Search for the cell housing the specified text and yield its [X, Y] center coordinate. 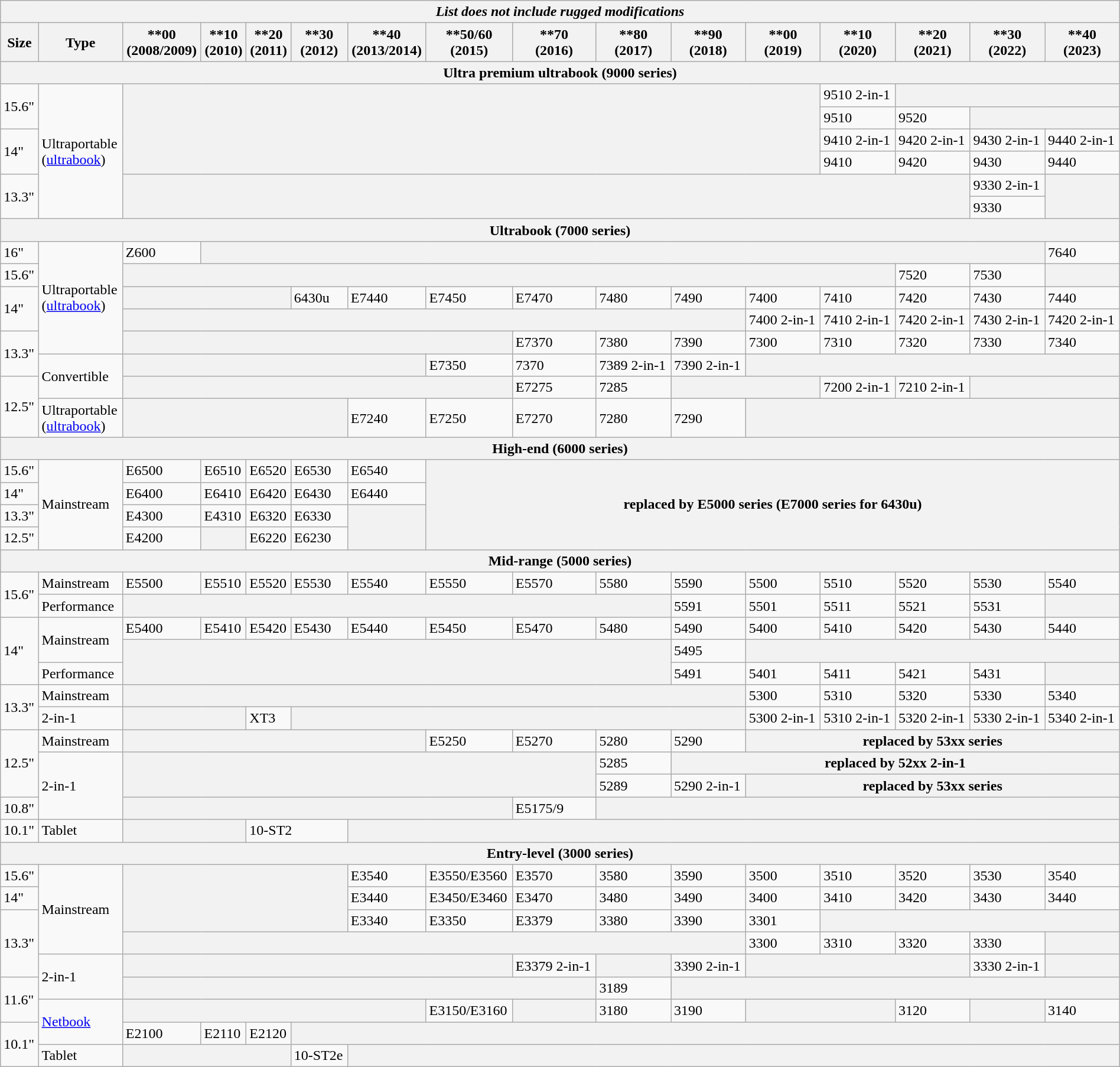
3380 [633, 920]
5495 [709, 650]
E7240 [386, 418]
9440 2-in-1 [1082, 140]
3301 [783, 920]
10.8" [19, 808]
E3570 [554, 876]
9330 2-in-1 [1008, 185]
**00(2008/2009) [162, 43]
3390 [709, 920]
3410 [858, 898]
10-ST2 [297, 831]
E7350 [469, 365]
7400 2-in-1 [783, 320]
**00(2019) [783, 43]
7520 [932, 275]
5285 [633, 763]
Mid-range (5000 series) [560, 561]
E7270 [554, 418]
Ultra premium ultrabook (9000 series) [560, 73]
E6420 [268, 493]
E3540 [386, 876]
**70(2016) [554, 43]
E5520 [268, 583]
5290 2-in-1 [709, 786]
5590 [709, 583]
E5440 [386, 628]
E5175/9 [554, 808]
3520 [932, 876]
E5250 [469, 741]
5500 [783, 583]
E7450 [469, 297]
E6440 [386, 493]
E2110 [223, 1033]
9420 [932, 162]
7200 2-in-1 [858, 388]
3430 [1008, 898]
7490 [709, 297]
**20(2011) [268, 43]
**80(2017) [633, 43]
E5470 [554, 628]
E4310 [223, 516]
**20(2021) [932, 43]
E5530 [319, 583]
**10(2010) [223, 43]
Entry-level (3000 series) [560, 853]
E7470 [554, 297]
7340 [1082, 343]
7310 [858, 343]
E6530 [319, 471]
E5400 [162, 628]
E6320 [268, 516]
E3350 [469, 920]
E4200 [162, 538]
E7370 [554, 343]
5340 2-in-1 [1082, 718]
7370 [554, 365]
9510 [858, 118]
**90(2018) [709, 43]
3120 [932, 1010]
**40(2023) [1082, 43]
E5510 [223, 583]
XT3 [268, 718]
7530 [1008, 275]
5420 [932, 628]
E6430 [319, 493]
5330 [1008, 696]
5421 [932, 673]
E6510 [223, 471]
5320 2-in-1 [932, 718]
5340 [1082, 696]
3440 [1082, 898]
7420 [932, 297]
9430 2-in-1 [1008, 140]
9440 [1082, 162]
7390 [709, 343]
5411 [858, 673]
5310 2-in-1 [858, 718]
5401 [783, 673]
3190 [709, 1010]
**40(2013/2014) [386, 43]
5531 [1008, 606]
E6330 [319, 516]
3420 [932, 898]
5320 [932, 696]
E3450/E3460 [469, 898]
Convertible [80, 376]
**30(2012) [319, 43]
E6540 [386, 471]
5501 [783, 606]
3320 [932, 943]
7480 [633, 297]
replaced by 52xx 2-in-1 [896, 763]
E3550/E3560 [469, 876]
E3470 [554, 898]
7210 2-in-1 [932, 388]
E3440 [386, 898]
9430 [1008, 162]
5400 [783, 628]
3330 [1008, 943]
E3379 [554, 920]
7640 [1082, 252]
9330 [1008, 207]
E2120 [268, 1033]
E5270 [554, 741]
5289 [633, 786]
High-end (6000 series) [560, 448]
5540 [1082, 583]
7290 [709, 418]
10-ST2e [319, 1056]
E3340 [386, 920]
3140 [1082, 1010]
Z600 [162, 252]
3189 [633, 988]
5410 [858, 628]
Type [80, 43]
7400 [783, 297]
16" [19, 252]
5310 [858, 696]
**10(2020) [858, 43]
7430 2-in-1 [1008, 320]
9410 2-in-1 [858, 140]
E5450 [469, 628]
3310 [858, 943]
3540 [1082, 876]
E7440 [386, 297]
Size [19, 43]
**50/60(2015) [469, 43]
3490 [709, 898]
5510 [858, 583]
E5430 [319, 628]
7380 [633, 343]
E5550 [469, 583]
E7275 [554, 388]
7389 2-in-1 [633, 365]
5511 [858, 606]
E3379 2-in-1 [554, 965]
3530 [1008, 876]
3400 [783, 898]
List does not include rugged modifications [560, 12]
E5500 [162, 583]
5480 [633, 628]
5520 [932, 583]
5591 [709, 606]
5530 [1008, 583]
5440 [1082, 628]
3300 [783, 943]
5490 [709, 628]
E5410 [223, 628]
5431 [1008, 673]
3180 [633, 1010]
E5420 [268, 628]
3580 [633, 876]
5280 [633, 741]
9520 [932, 118]
7440 [1082, 297]
5521 [932, 606]
E6220 [268, 538]
E6400 [162, 493]
5580 [633, 583]
E5540 [386, 583]
3390 2-in-1 [709, 965]
E6520 [268, 471]
7320 [932, 343]
E5570 [554, 583]
E4300 [162, 516]
5430 [1008, 628]
Ultrabook (7000 series) [560, 230]
7390 2-in-1 [709, 365]
5290 [709, 741]
3590 [709, 876]
6430u [319, 297]
E6410 [223, 493]
replaced by E5000 series (E7000 series for 6430u) [773, 505]
7330 [1008, 343]
5330 2-in-1 [1008, 718]
7280 [633, 418]
3480 [633, 898]
3330 2-in-1 [1008, 965]
E7250 [469, 418]
3500 [783, 876]
E3150/E3160 [469, 1010]
9420 2-in-1 [932, 140]
7285 [633, 388]
7430 [1008, 297]
7410 2-in-1 [858, 320]
**30(2022) [1008, 43]
E6500 [162, 471]
9410 [858, 162]
5300 [783, 696]
11.6" [19, 999]
E2100 [162, 1033]
5300 2-in-1 [783, 718]
5491 [709, 673]
E6230 [319, 538]
3510 [858, 876]
7410 [858, 297]
9510 2-in-1 [858, 95]
Netbook [80, 1022]
7300 [783, 343]
